For the text-containing cell, return its midpoint in [x, y] coordinate format. 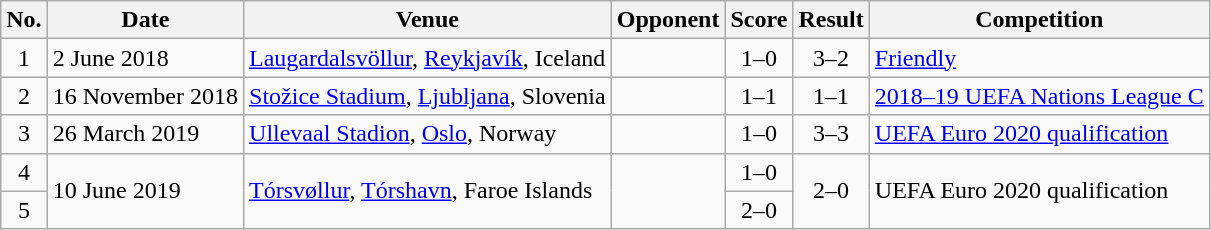
2 [24, 96]
5 [24, 210]
Laugardalsvöllur, Reykjavík, Iceland [428, 58]
Ullevaal Stadion, Oslo, Norway [428, 134]
3 [24, 134]
3–2 [831, 58]
2018–19 UEFA Nations League C [1039, 96]
1 [24, 58]
3–3 [831, 134]
No. [24, 20]
Stožice Stadium, Ljubljana, Slovenia [428, 96]
16 November 2018 [145, 96]
2 June 2018 [145, 58]
4 [24, 172]
Competition [1039, 20]
26 March 2019 [145, 134]
Opponent [668, 20]
Result [831, 20]
Tórsvøllur, Tórshavn, Faroe Islands [428, 191]
Friendly [1039, 58]
Date [145, 20]
Score [759, 20]
Venue [428, 20]
10 June 2019 [145, 191]
